From the cell containing the given text, extract its center point as (X, Y) coordinate. 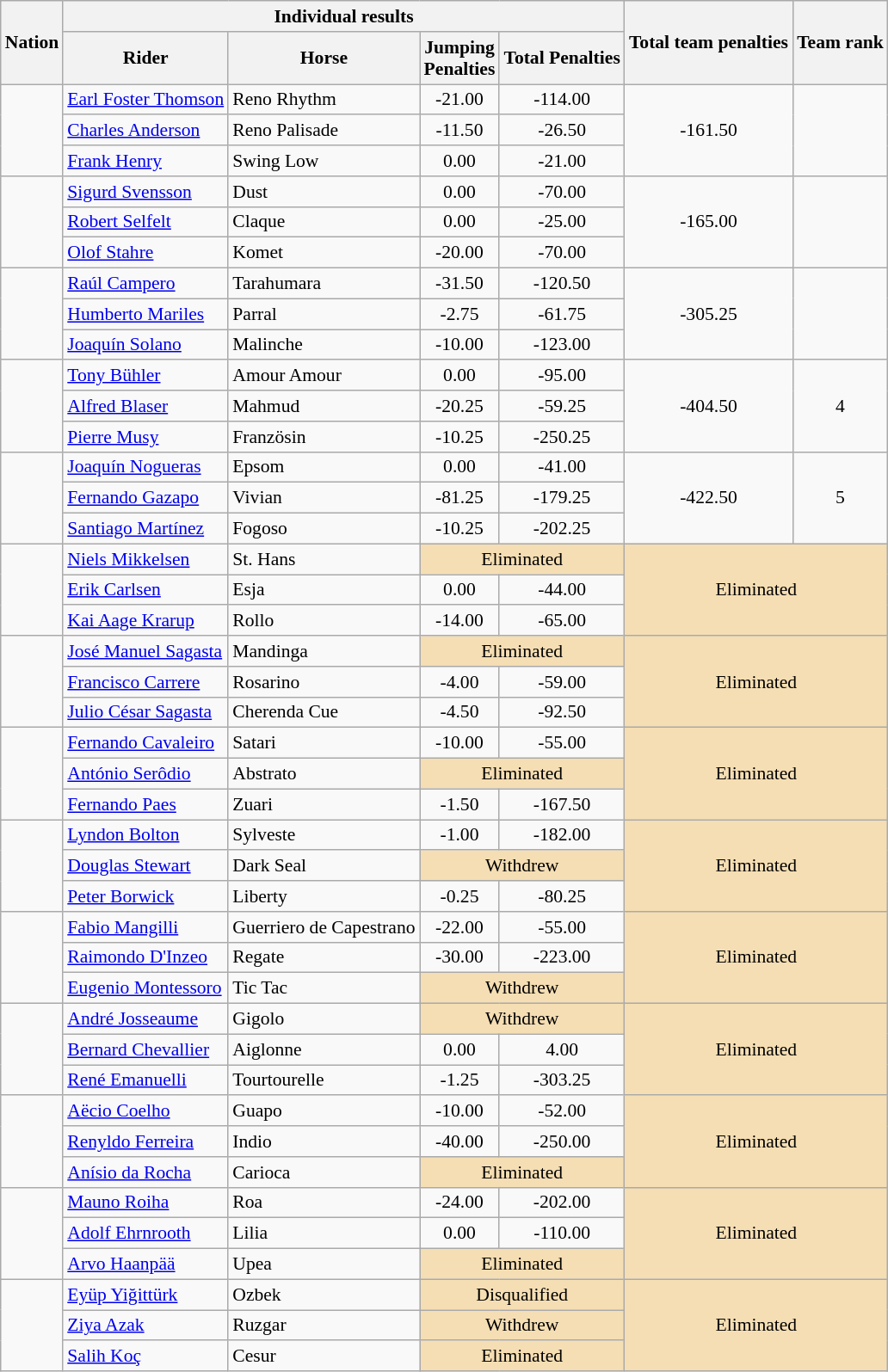
Fernando Cavaleiro (145, 743)
Mandinga (324, 651)
Komet (324, 253)
Claque (324, 222)
Tarahumara (324, 284)
-44.00 (561, 590)
-165.00 (709, 222)
Abstrato (324, 774)
Team rank (840, 43)
Sylveste (324, 835)
Nation (32, 43)
Raimondo D'Inzeo (145, 957)
Erik Carlsen (145, 590)
4 (840, 406)
Tony Bühler (145, 376)
Arvo Haanpää (145, 1264)
Bernard Chevallier (145, 1049)
Liberty (324, 896)
-202.25 (561, 529)
Earl Foster Thomson (145, 100)
-182.00 (561, 835)
Cesur (324, 1357)
Total Penalties (561, 58)
Humberto Mariles (145, 314)
Adolf Ehrnrooth (145, 1234)
Roa (324, 1203)
-1.50 (459, 804)
-110.00 (561, 1234)
-422.50 (709, 497)
-81.25 (459, 498)
Dark Seal (324, 866)
René Emanuelli (145, 1080)
Joaquín Nogueras (145, 467)
-114.00 (561, 100)
Kai Aage Krarup (145, 621)
-65.00 (561, 621)
Rollo (324, 621)
Lilia (324, 1234)
-14.00 (459, 621)
-40.00 (459, 1141)
Reno Palisade (324, 131)
-25.00 (561, 222)
Zuari (324, 804)
Aëcio Coelho (145, 1111)
Carioca (324, 1172)
Mahmud (324, 406)
-202.00 (561, 1203)
Swing Low (324, 161)
-11.50 (459, 131)
Individual results (344, 16)
Disqualified (522, 1295)
-223.00 (561, 957)
Fogoso (324, 529)
Julio César Sagasta (145, 712)
Tic Tac (324, 988)
Salih Koç (145, 1357)
-120.50 (561, 284)
-24.00 (459, 1203)
Epsom (324, 467)
-30.00 (459, 957)
-80.25 (561, 896)
-22.00 (459, 927)
José Manuel Sagasta (145, 651)
-404.50 (709, 406)
Upea (324, 1264)
-0.25 (459, 896)
-1.00 (459, 835)
Santiago Martínez (145, 529)
JumpingPenalties (459, 58)
-52.00 (561, 1111)
Fabio Mangilli (145, 927)
Tourtourelle (324, 1080)
Douglas Stewart (145, 866)
-167.50 (561, 804)
Renyldo Ferreira (145, 1141)
Fernando Paes (145, 804)
-2.75 (459, 314)
Sigurd Svensson (145, 192)
Ruzgar (324, 1326)
-179.25 (561, 498)
Robert Selfelt (145, 222)
Aiglonne (324, 1049)
-1.25 (459, 1080)
-95.00 (561, 376)
Charles Anderson (145, 131)
Olof Stahre (145, 253)
-20.25 (459, 406)
-303.25 (561, 1080)
-250.00 (561, 1141)
St. Hans (324, 559)
Eugenio Montessoro (145, 988)
Horse (324, 58)
Dust (324, 192)
André Josseaume (145, 1019)
-26.50 (561, 131)
-4.00 (459, 682)
Guerriero de Capestrano (324, 927)
Regate (324, 957)
Anísio da Rocha (145, 1172)
Peter Borwick (145, 896)
-31.50 (459, 284)
Mauno Roiha (145, 1203)
Satari (324, 743)
Raúl Campero (145, 284)
Francisco Carrere (145, 682)
-61.75 (561, 314)
Niels Mikkelsen (145, 559)
Fernando Gazapo (145, 498)
5 (840, 497)
-59.00 (561, 682)
Frank Henry (145, 161)
Malinche (324, 345)
-305.25 (709, 315)
Lyndon Bolton (145, 835)
Alfred Blaser (145, 406)
Parral (324, 314)
-41.00 (561, 467)
-4.50 (459, 712)
-161.50 (709, 131)
Gigolo (324, 1019)
-250.25 (561, 437)
-59.25 (561, 406)
-20.00 (459, 253)
Pierre Musy (145, 437)
Ziya Azak (145, 1326)
Reno Rhythm (324, 100)
Cherenda Cue (324, 712)
-92.50 (561, 712)
António Serôdio (145, 774)
4.00 (561, 1049)
Esja (324, 590)
Joaquín Solano (145, 345)
Ozbek (324, 1295)
Vivian (324, 498)
Amour Amour (324, 376)
Guapo (324, 1111)
-123.00 (561, 345)
Indio (324, 1141)
Französin (324, 437)
Rosarino (324, 682)
Rider (145, 58)
Eyüp Yiğittürk (145, 1295)
Total team penalties (709, 43)
